For the text-containing cell, return its midpoint in (X, Y) coordinate format. 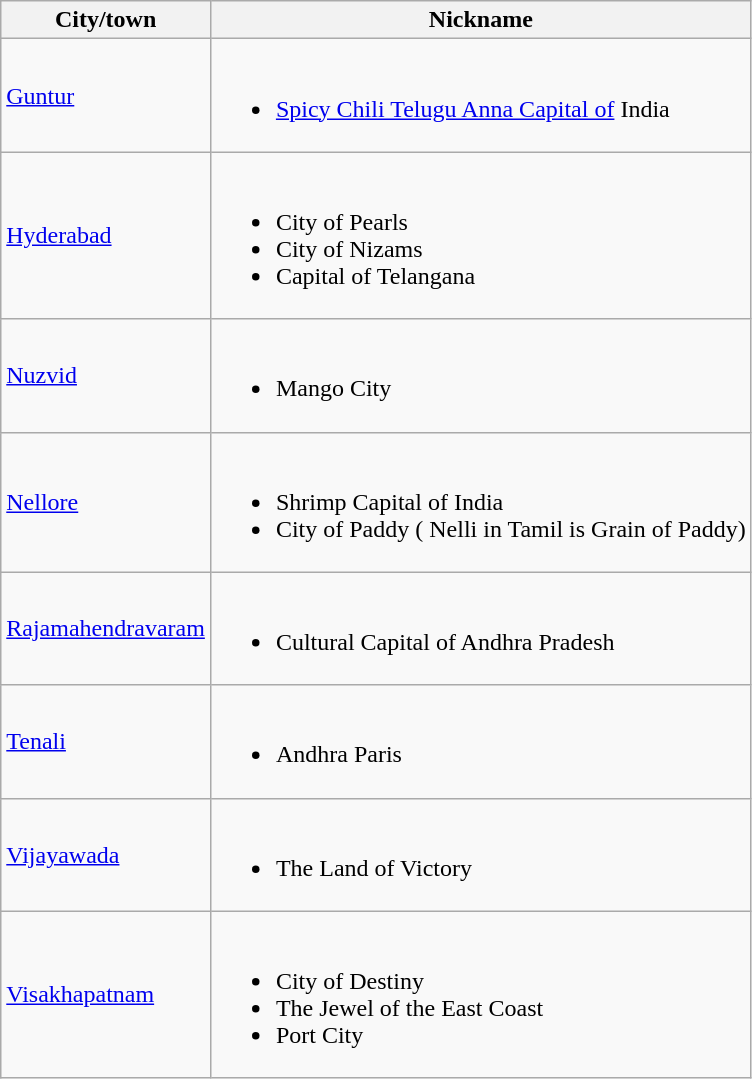
Tenali (106, 742)
Nickname (480, 20)
Cultural Capital of Andhra Pradesh (480, 628)
Nellore (106, 502)
Mango City (480, 376)
The Land of Victory (480, 854)
City/town (106, 20)
Vijayawada (106, 854)
Visakhapatnam (106, 994)
Hyderabad (106, 236)
City of DestinyThe Jewel of the East CoastPort City (480, 994)
Andhra Paris (480, 742)
City of PearlsCity of NizamsCapital of Telangana (480, 236)
Guntur (106, 96)
Spicy Chili Telugu Anna Capital of India (480, 96)
Shrimp Capital of IndiaCity of Paddy ( Nelli in Tamil is Grain of Paddy) (480, 502)
Rajamahendravaram (106, 628)
Nuzvid (106, 376)
